Search for the cell housing the specified text and yield its (X, Y) center coordinate. 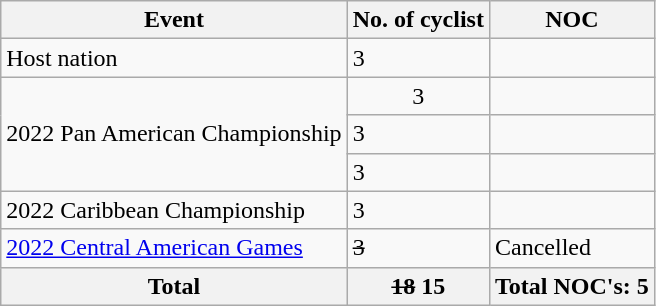
2022 Caribbean Championship (174, 210)
Host nation (174, 58)
18 15 (418, 286)
2022 Pan American Championship (174, 134)
NOC (572, 20)
Event (174, 20)
Total NOC's: 5 (572, 286)
2022 Central American Games (174, 248)
No. of cyclist (418, 20)
Cancelled (572, 248)
Total (174, 286)
